Pinpoint the cell where the given text exists, returning its [x, y] midpoint coordinate. 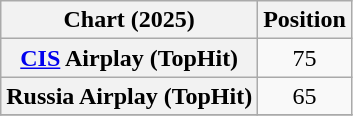
Chart (2025) [130, 20]
65 [305, 96]
Russia Airplay (TopHit) [130, 96]
75 [305, 58]
CIS Airplay (TopHit) [130, 58]
Position [305, 20]
